Output the (x, y) coordinate of the center of the cell containing the given text.  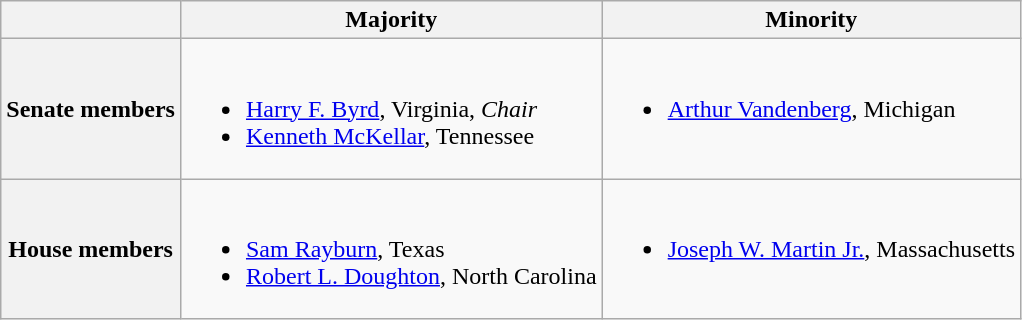
House members (91, 249)
Majority (391, 20)
Harry F. Byrd, Virginia, ChairKenneth McKellar, Tennessee (391, 109)
Joseph W. Martin Jr., Massachusetts (811, 249)
Sam Rayburn, TexasRobert L. Doughton, North Carolina (391, 249)
Arthur Vandenberg, Michigan (811, 109)
Minority (811, 20)
Senate members (91, 109)
